Provide the (X, Y) coordinate of the cell's center where the given text is located.  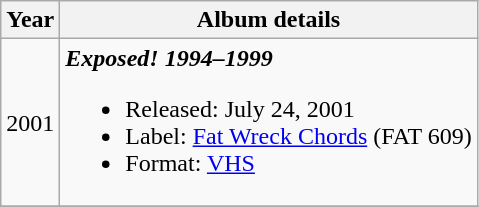
Exposed! 1994–1999Released: July 24, 2001Label: Fat Wreck Chords (FAT 609)Format: VHS (268, 122)
Album details (268, 20)
2001 (30, 122)
Year (30, 20)
